Find where the given text appears and provide that cell's center as [X, Y] coordinate. 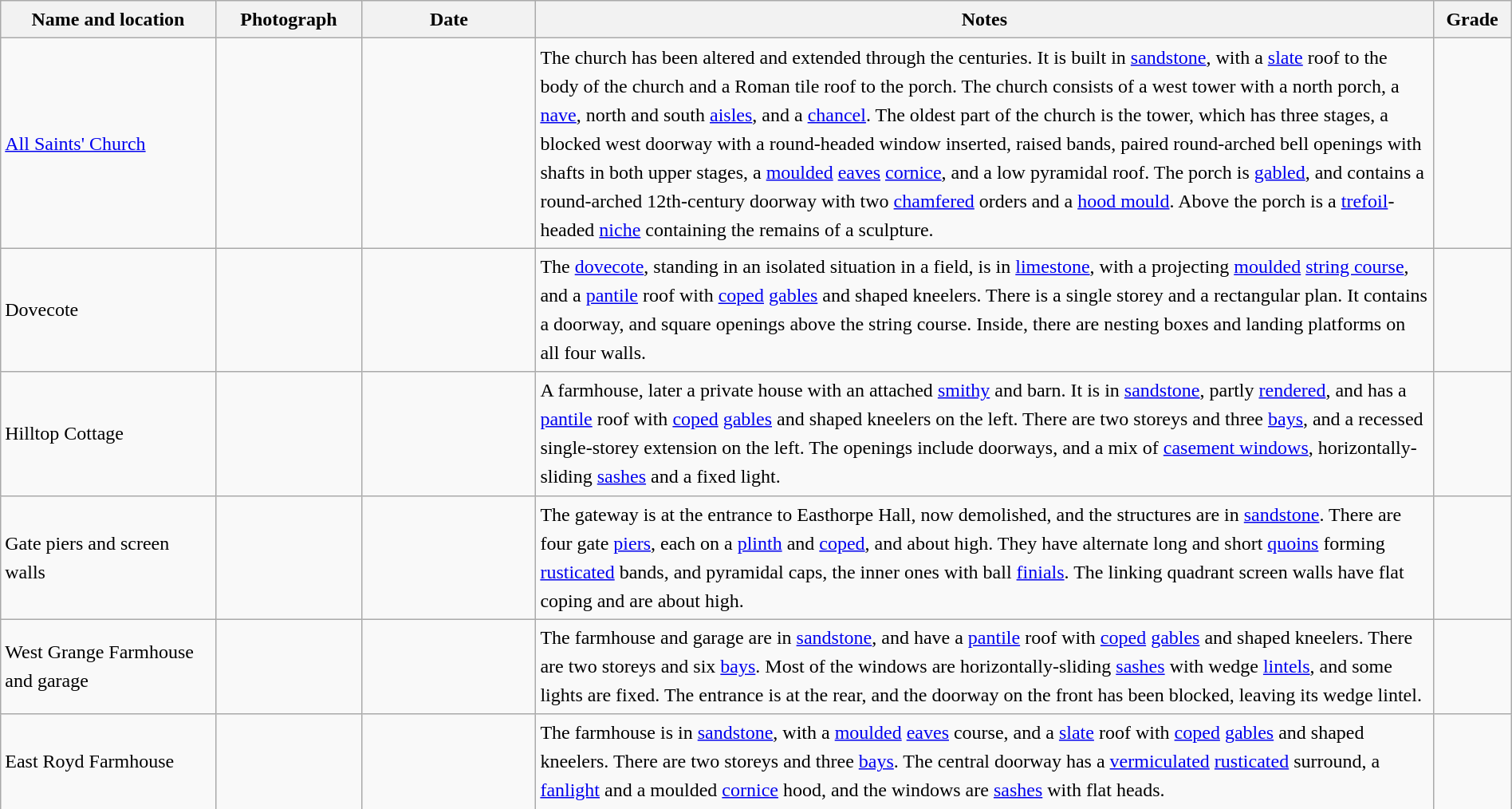
Name and location [108, 19]
Notes [984, 19]
Gate piers and screen walls [108, 557]
Photograph [289, 19]
West Grange Farmhouse and garage [108, 667]
East Royd Farmhouse [108, 761]
Grade [1472, 19]
Hilltop Cottage [108, 434]
All Saints' Church [108, 144]
Dovecote [108, 310]
Date [449, 19]
